Determine the [x, y] coordinate at the center of the cell enclosing the given text.  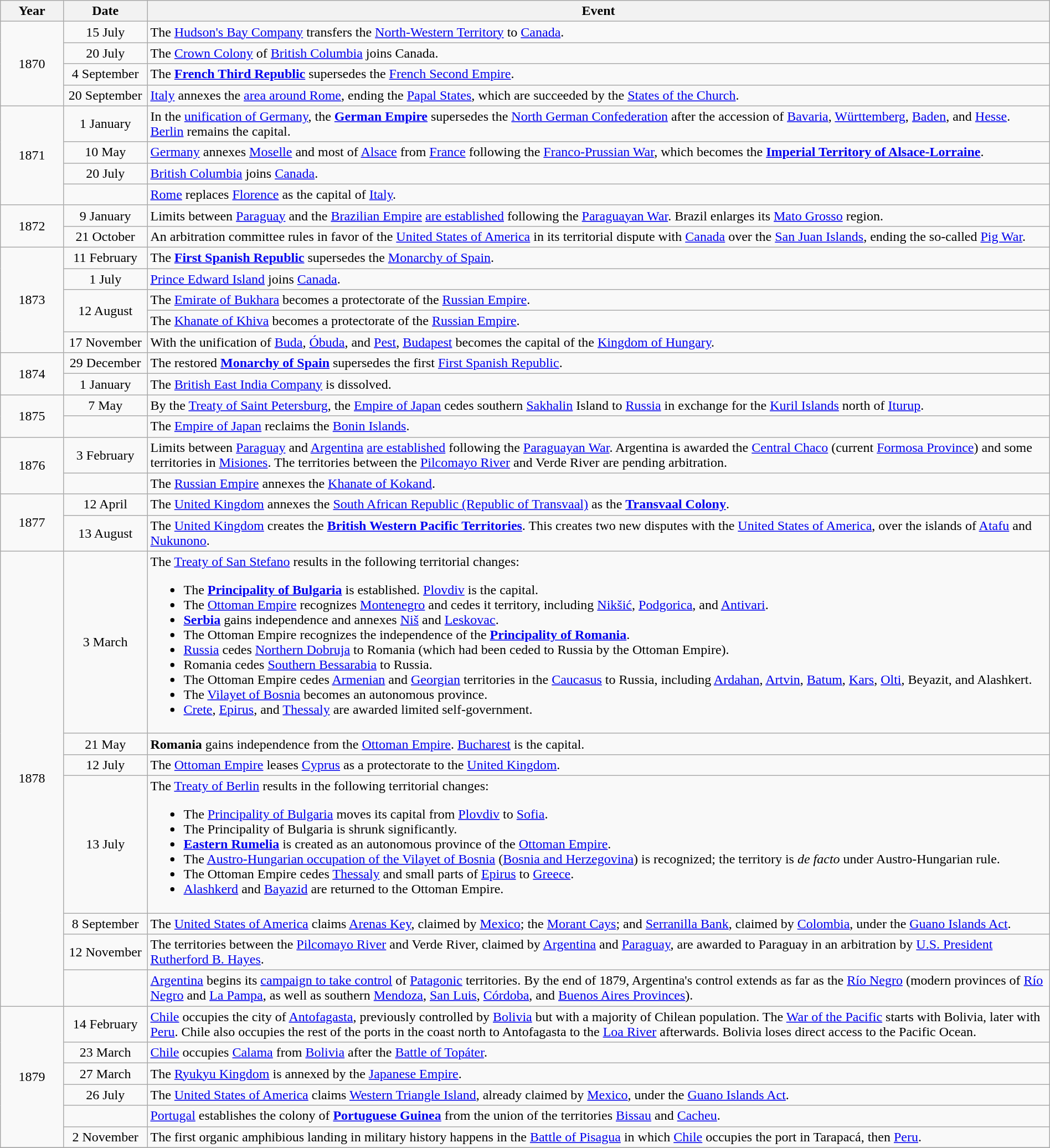
Date [105, 11]
By the Treaty of Saint Petersburg, the Empire of Japan cedes southern Sakhalin Island to Russia in exchange for the Kuril Islands north of Iturup. [598, 405]
Event [598, 11]
The restored Monarchy of Spain supersedes the first First Spanish Republic. [598, 363]
The Crown Colony of British Columbia joins Canada. [598, 53]
15 July [105, 32]
1876 [32, 465]
29 December [105, 363]
The Russian Empire annexes the Khanate of Kokand. [598, 483]
1870 [32, 64]
3 March [105, 642]
12 November [105, 953]
The United Kingdom annexes the South African Republic (Republic of Transvaal) as the Transvaal Colony. [598, 504]
23 March [105, 1053]
13 July [105, 844]
1872 [32, 226]
21 May [105, 744]
12 August [105, 311]
9 January [105, 215]
The first organic amphibious landing in military history happens in the Battle of Pisagua in which Chile occupies the port in Tarapacá, then Peru. [598, 1137]
Chile occupies Calama from Bolivia after the Battle of Topáter. [598, 1053]
The Emirate of Bukhara becomes a protectorate of the Russian Empire. [598, 300]
The United States of America claims Western Triangle Island, already claimed by Mexico, under the Guano Islands Act. [598, 1095]
26 July [105, 1095]
14 February [105, 1025]
Portugal establishes the colony of Portuguese Guinea from the union of the territories Bissau and Cacheu. [598, 1116]
1 July [105, 279]
7 May [105, 405]
12 April [105, 504]
The Ottoman Empire leases Cyprus as a protectorate to the United Kingdom. [598, 765]
1873 [32, 300]
The Khanate of Khiva becomes a protectorate of the Russian Empire. [598, 321]
The Empire of Japan reclaims the Bonin Islands. [598, 426]
12 July [105, 765]
The Ryukyu Kingdom is annexed by the Japanese Empire. [598, 1074]
10 May [105, 152]
The Hudson's Bay Company transfers the North-Western Territory to Canada. [598, 32]
1878 [32, 779]
17 November [105, 342]
8 September [105, 923]
1874 [32, 374]
11 February [105, 258]
20 September [105, 95]
4 September [105, 74]
1879 [32, 1077]
3 February [105, 455]
Rome replaces Florence as the capital of Italy. [598, 194]
With the unification of Buda, Óbuda, and Pest, Budapest becomes the capital of the Kingdom of Hungary. [598, 342]
1871 [32, 155]
27 March [105, 1074]
The First Spanish Republic supersedes the Monarchy of Spain. [598, 258]
The British East India Company is dissolved. [598, 384]
1877 [32, 523]
The French Third Republic supersedes the French Second Empire. [598, 74]
21 October [105, 236]
Romania gains independence from the Ottoman Empire. Bucharest is the capital. [598, 744]
Limits between Paraguay and the Brazilian Empire are established following the Paraguayan War. Brazil enlarges its Mato Grosso region. [598, 215]
1875 [32, 416]
Germany annexes Moselle and most of Alsace from France following the Franco-Prussian War, which becomes the Imperial Territory of Alsace-Lorraine. [598, 152]
13 August [105, 533]
Year [32, 11]
British Columbia joins Canada. [598, 173]
2 November [105, 1137]
Italy annexes the area around Rome, ending the Papal States, which are succeeded by the States of the Church. [598, 95]
Prince Edward Island joins Canada. [598, 279]
